Extract the (x, y) coordinate from the center of the cell holding the provided text.  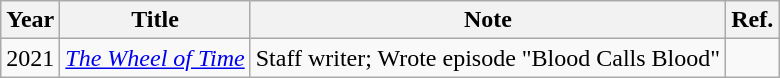
Note (488, 20)
The Wheel of Time (155, 58)
Ref. (752, 20)
2021 (30, 58)
Staff writer; Wrote episode "Blood Calls Blood" (488, 58)
Title (155, 20)
Year (30, 20)
